Find where the given text appears and provide that cell's center as (X, Y) coordinate. 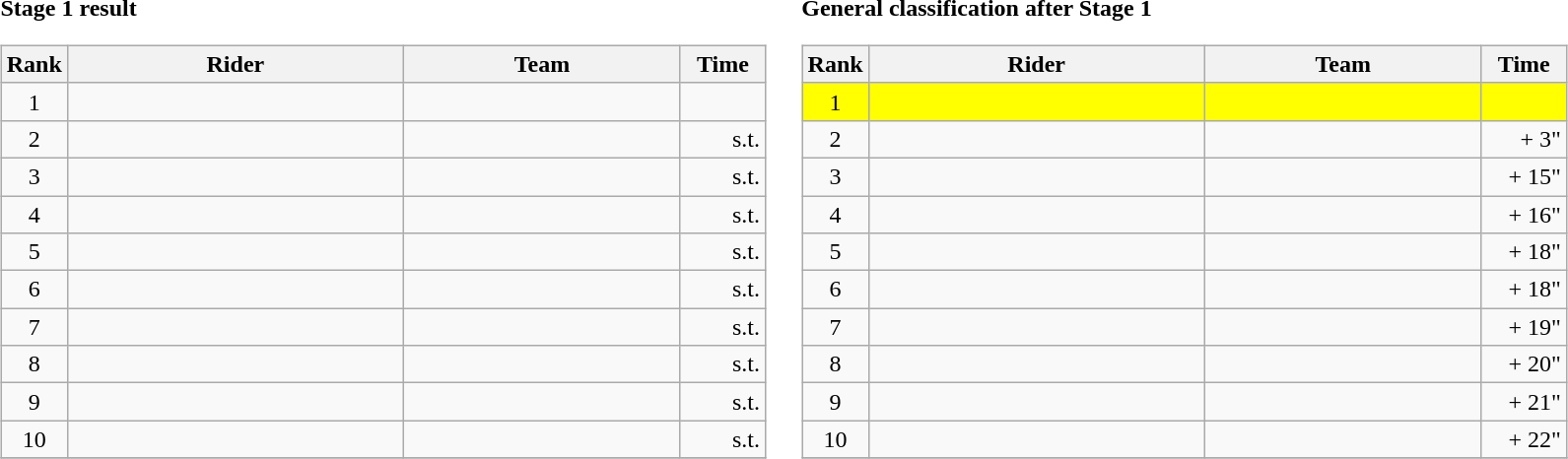
+ 21" (1524, 402)
+ 3" (1524, 139)
+ 19" (1524, 327)
+ 22" (1524, 439)
+ 16" (1524, 214)
+ 20" (1524, 364)
+ 15" (1524, 176)
